Determine the (X, Y) coordinate at the center of the cell enclosing the given text.  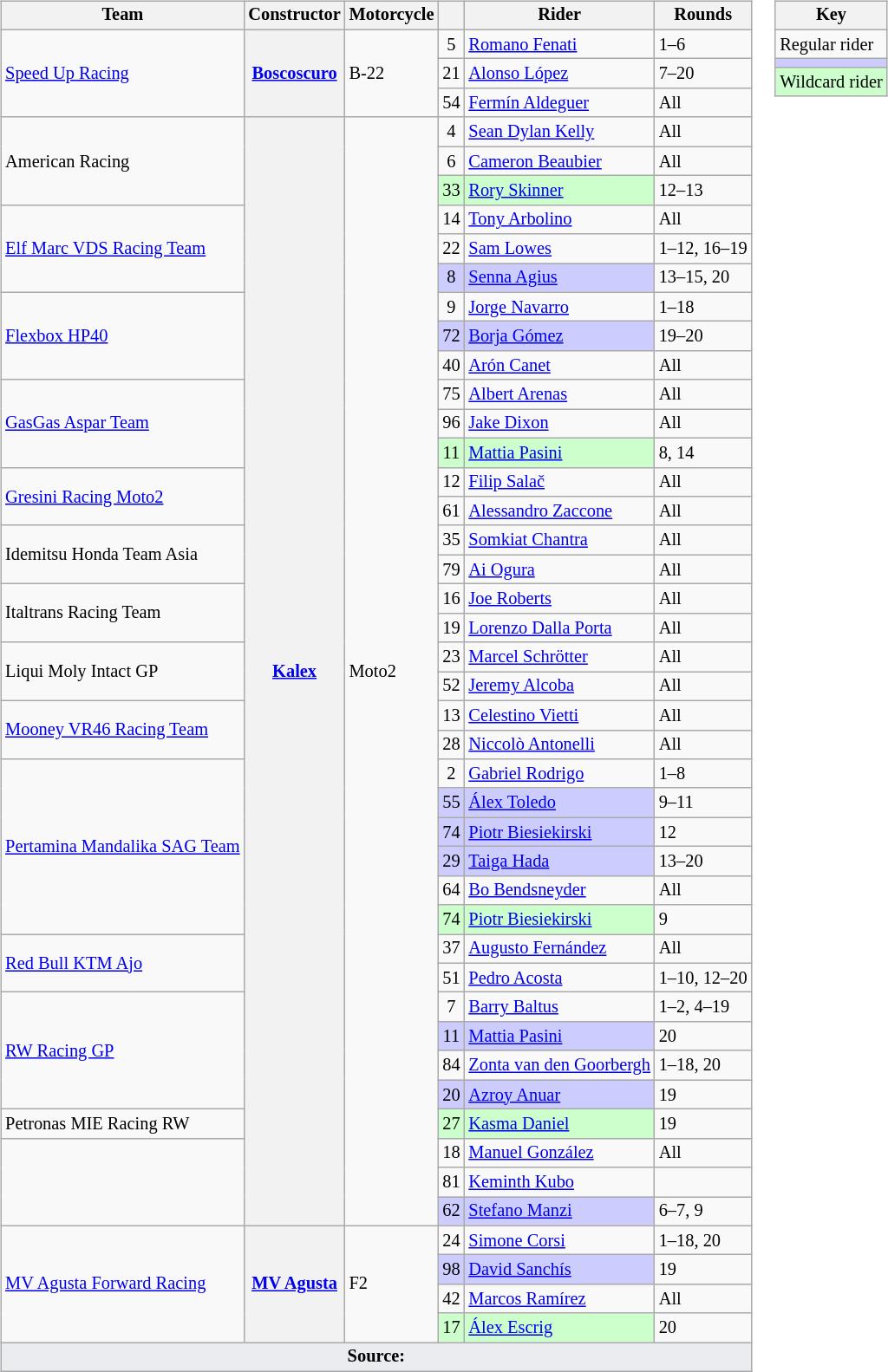
37 (451, 949)
Keminth Kubo (558, 1182)
6–7, 9 (703, 1212)
Augusto Fernández (558, 949)
21 (451, 74)
Filip Salač (558, 482)
Barry Baltus (558, 1007)
Pertamina Mandalika SAG Team (122, 847)
Petronas MIE Racing RW (122, 1124)
Jorge Navarro (558, 307)
Rounds (703, 16)
35 (451, 540)
75 (451, 394)
1–10, 12–20 (703, 978)
8 (451, 278)
Manuel González (558, 1153)
F2 (392, 1284)
98 (451, 1270)
18 (451, 1153)
Mooney VR46 Racing Team (122, 730)
Pedro Acosta (558, 978)
1–8 (703, 774)
6 (451, 161)
Senna Agius (558, 278)
Rider (558, 16)
Jeremy Alcoba (558, 686)
54 (451, 103)
8, 14 (703, 452)
American Racing (122, 161)
72 (451, 336)
23 (451, 657)
RW Racing GP (122, 1050)
Marcel Schrötter (558, 657)
Wildcard rider (831, 82)
Azroy Anuar (558, 1095)
84 (451, 1065)
Stefano Manzi (558, 1212)
1–2, 4–19 (703, 1007)
Romano Fenati (558, 44)
52 (451, 686)
Niccolò Antonelli (558, 745)
Sean Dylan Kelly (558, 132)
96 (451, 424)
Gabriel Rodrigo (558, 774)
24 (451, 1240)
7 (451, 1007)
Moto2 (392, 671)
Motorcycle (392, 16)
Elf Marc VDS Racing Team (122, 248)
Idemitsu Honda Team Asia (122, 555)
14 (451, 219)
12–13 (703, 191)
Alessandro Zaccone (558, 511)
40 (451, 366)
33 (451, 191)
Liqui Moly Intact GP (122, 671)
MV Agusta Forward Racing (122, 1284)
Ai Ogura (558, 569)
Red Bull KTM Ajo (122, 964)
13 (451, 715)
Lorenzo Dalla Porta (558, 627)
Gresini Racing Moto2 (122, 496)
17 (451, 1328)
MV Agusta (294, 1284)
Flexbox HP40 (122, 336)
1–18 (703, 307)
16 (451, 599)
1–12, 16–19 (703, 249)
79 (451, 569)
Albert Arenas (558, 394)
B-22 (392, 73)
Kasma Daniel (558, 1124)
7–20 (703, 74)
Simone Corsi (558, 1240)
David Sanchís (558, 1270)
Marcos Ramírez (558, 1299)
61 (451, 511)
51 (451, 978)
Somkiat Chantra (558, 540)
13–20 (703, 862)
Bo Bendsneyder (558, 890)
9–11 (703, 803)
2 (451, 774)
Borja Gómez (558, 336)
Speed Up Racing (122, 73)
Tony Arbolino (558, 219)
Team (122, 16)
Celestino Vietti (558, 715)
Jake Dixon (558, 424)
Joe Roberts (558, 599)
4 (451, 132)
28 (451, 745)
Constructor (294, 16)
Álex Toledo (558, 803)
55 (451, 803)
5 (451, 44)
29 (451, 862)
Zonta van den Goorbergh (558, 1065)
64 (451, 890)
Álex Escrig (558, 1328)
Kalex (294, 671)
Boscoscuro (294, 73)
Alonso López (558, 74)
Arón Canet (558, 366)
62 (451, 1212)
Cameron Beaubier (558, 161)
Key (831, 16)
19–20 (703, 336)
13–15, 20 (703, 278)
42 (451, 1299)
22 (451, 249)
Fermín Aldeguer (558, 103)
81 (451, 1182)
Italtrans Racing Team (122, 614)
1–6 (703, 44)
Regular rider (831, 44)
GasGas Aspar Team (122, 423)
Rory Skinner (558, 191)
27 (451, 1124)
Taiga Hada (558, 862)
Sam Lowes (558, 249)
Source: (376, 1357)
